Output the [x, y] coordinate of the center of the cell containing the given text.  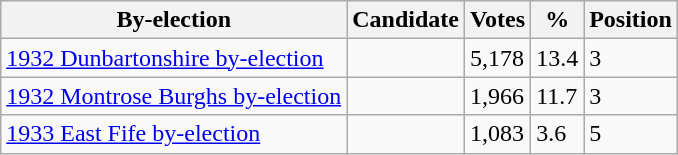
5 [631, 134]
3.6 [558, 134]
1932 Dunbartonshire by-election [174, 58]
By-election [174, 20]
1,966 [497, 96]
1,083 [497, 134]
1933 East Fife by-election [174, 134]
Position [631, 20]
1932 Montrose Burghs by-election [174, 96]
% [558, 20]
13.4 [558, 58]
11.7 [558, 96]
Candidate [406, 20]
Votes [497, 20]
5,178 [497, 58]
